Determine the (X, Y) coordinate at the center of the cell enclosing the given text.  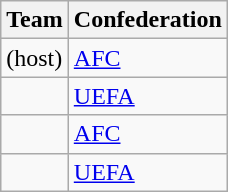
(host) (35, 58)
Team (35, 20)
Confederation (148, 20)
